Pinpoint the cell where the given text exists, returning its (x, y) midpoint coordinate. 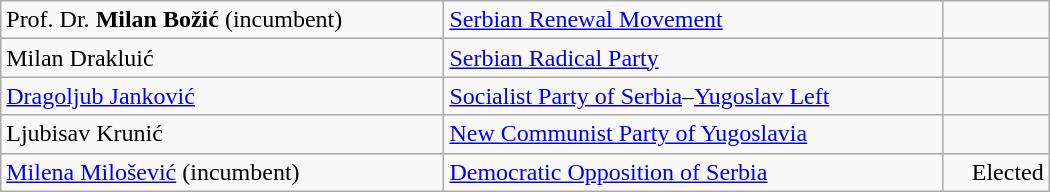
New Communist Party of Yugoslavia (694, 134)
Elected (996, 172)
Dragoljub Janković (222, 96)
Milan Drakluić (222, 58)
Serbian Radical Party (694, 58)
Milena Milošević (incumbent) (222, 172)
Serbian Renewal Movement (694, 20)
Ljubisav Krunić (222, 134)
Prof. Dr. Milan Božić (incumbent) (222, 20)
Socialist Party of Serbia–Yugoslav Left (694, 96)
Democratic Opposition of Serbia (694, 172)
